Locate the cell with the specified text and output its (x, y) center coordinate. 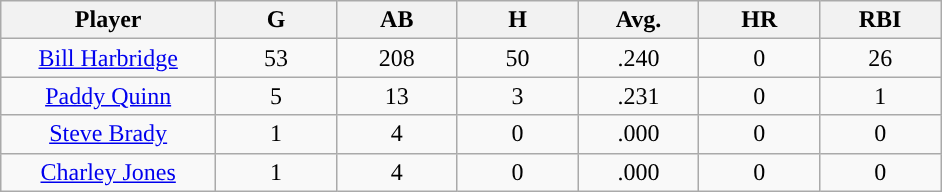
208 (396, 58)
Steve Brady (108, 134)
26 (880, 58)
AB (396, 20)
Avg. (638, 20)
G (276, 20)
.240 (638, 58)
13 (396, 96)
3 (518, 96)
H (518, 20)
50 (518, 58)
.231 (638, 96)
Paddy Quinn (108, 96)
Player (108, 20)
HR (760, 20)
RBI (880, 20)
5 (276, 96)
53 (276, 58)
Bill Harbridge (108, 58)
Charley Jones (108, 172)
